Return (x, y) of the center of cell containing provided text 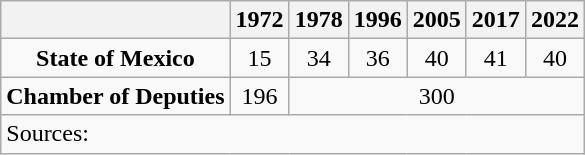
Chamber of Deputies (116, 96)
34 (318, 58)
15 (260, 58)
Sources: (293, 134)
State of Mexico (116, 58)
36 (378, 58)
1978 (318, 20)
196 (260, 96)
2022 (554, 20)
300 (436, 96)
1996 (378, 20)
2005 (436, 20)
41 (496, 58)
2017 (496, 20)
1972 (260, 20)
